Identify which cell holds the provided text, then report its [x, y] central coordinate. 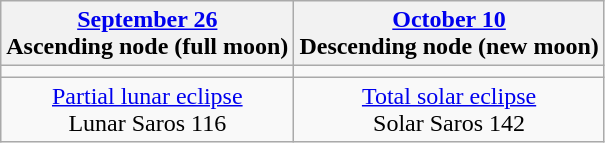
October 10Descending node (new moon) [449, 34]
September 26Ascending node (full moon) [148, 34]
Total solar eclipseSolar Saros 142 [449, 110]
Partial lunar eclipseLunar Saros 116 [148, 110]
